Return the [X, Y] coordinate for the center point of the cell that contains the specified text.  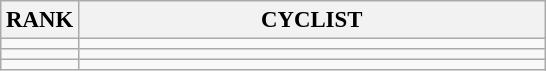
RANK [40, 20]
CYCLIST [312, 20]
